Determine the [x, y] coordinate at the center of the cell enclosing the given text.  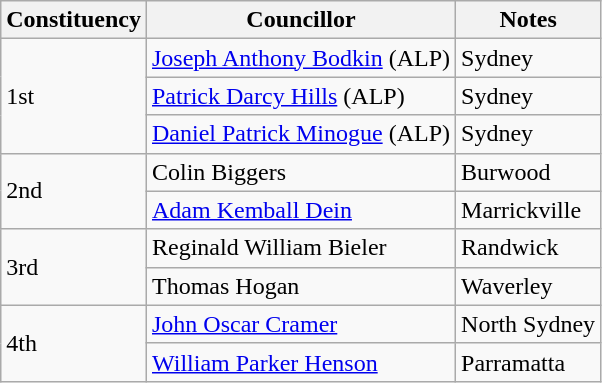
Marrickville [528, 210]
John Oscar Cramer [300, 324]
North Sydney [528, 324]
Waverley [528, 286]
Colin Biggers [300, 172]
Parramatta [528, 362]
Joseph Anthony Bodkin (ALP) [300, 58]
Daniel Patrick Minogue (ALP) [300, 134]
Adam Kemball Dein [300, 210]
Thomas Hogan [300, 286]
3rd [74, 267]
Reginald William Bieler [300, 248]
4th [74, 343]
1st [74, 96]
Constituency [74, 20]
Notes [528, 20]
Randwick [528, 248]
William Parker Henson [300, 362]
Councillor [300, 20]
2nd [74, 191]
Patrick Darcy Hills (ALP) [300, 96]
Burwood [528, 172]
